Identify which cell holds the provided text, then report its (x, y) central coordinate. 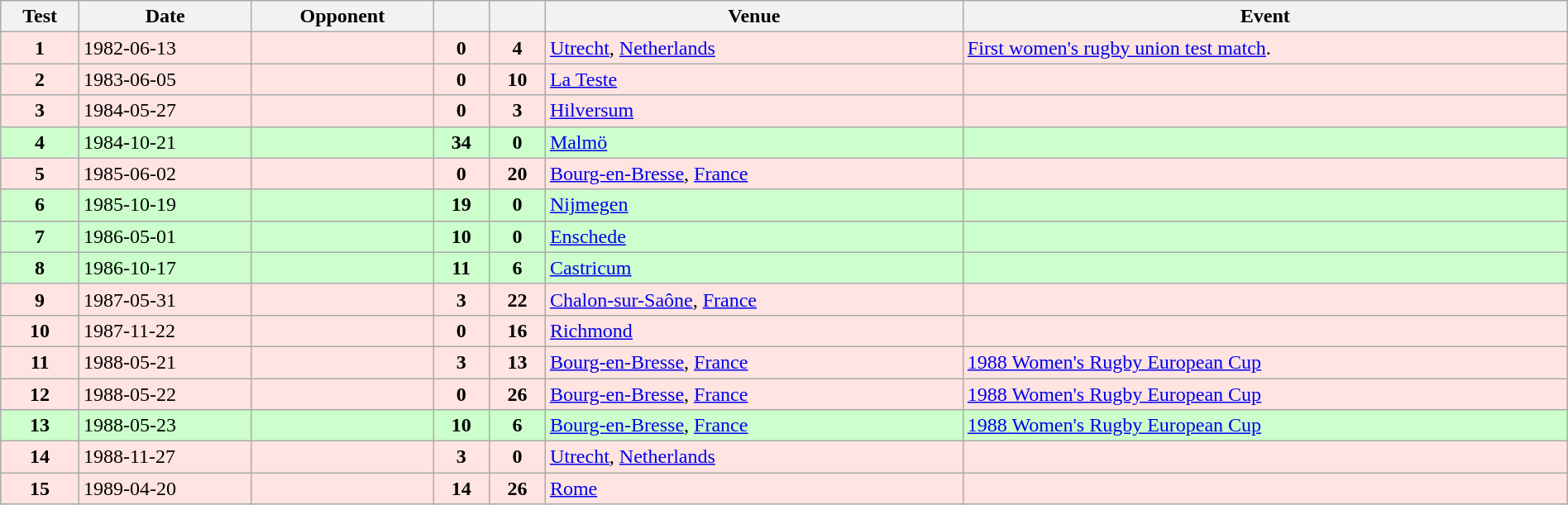
1985-06-02 (165, 174)
1 (40, 48)
Hilversum (754, 111)
1983-06-05 (165, 79)
1985-10-19 (165, 205)
1986-05-01 (165, 236)
Venue (754, 17)
Nijmegen (754, 205)
First women's rugby union test match. (1265, 48)
Chalon-sur-Saône, France (754, 299)
5 (40, 174)
20 (518, 174)
12 (40, 394)
1984-10-21 (165, 142)
Richmond (754, 331)
1988-05-22 (165, 394)
22 (518, 299)
16 (518, 331)
Event (1265, 17)
1988-11-27 (165, 457)
Enschede (754, 236)
1988-05-23 (165, 426)
Date (165, 17)
Malmö (754, 142)
8 (40, 268)
Castricum (754, 268)
1989-04-20 (165, 488)
34 (461, 142)
2 (40, 79)
1982-06-13 (165, 48)
1984-05-27 (165, 111)
19 (461, 205)
Test (40, 17)
Rome (754, 488)
La Teste (754, 79)
Opponent (342, 17)
9 (40, 299)
1987-05-31 (165, 299)
7 (40, 236)
15 (40, 488)
1986-10-17 (165, 268)
1988-05-21 (165, 362)
1987-11-22 (165, 331)
